From the cell containing the given text, extract its center point as (X, Y) coordinate. 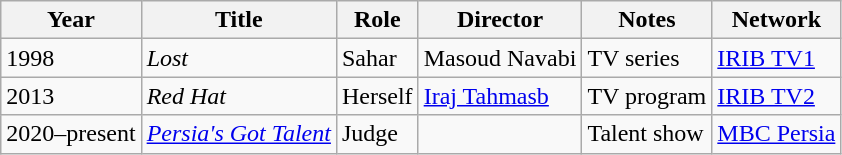
Network (776, 20)
Red Hat (238, 96)
Year (71, 20)
Notes (647, 20)
Sahar (377, 58)
Judge (377, 134)
2013 (71, 96)
Talent show (647, 134)
TV program (647, 96)
1998 (71, 58)
Role (377, 20)
Persia's Got Talent (238, 134)
MBC Persia (776, 134)
Iraj Tahmasb (500, 96)
IRIB TV2 (776, 96)
Lost (238, 58)
2020–present (71, 134)
Herself (377, 96)
IRIB TV1 (776, 58)
Title (238, 20)
Director (500, 20)
TV series (647, 58)
Masoud Navabi (500, 58)
